Provide the [X, Y] coordinate of the cell's center where the given text is located.  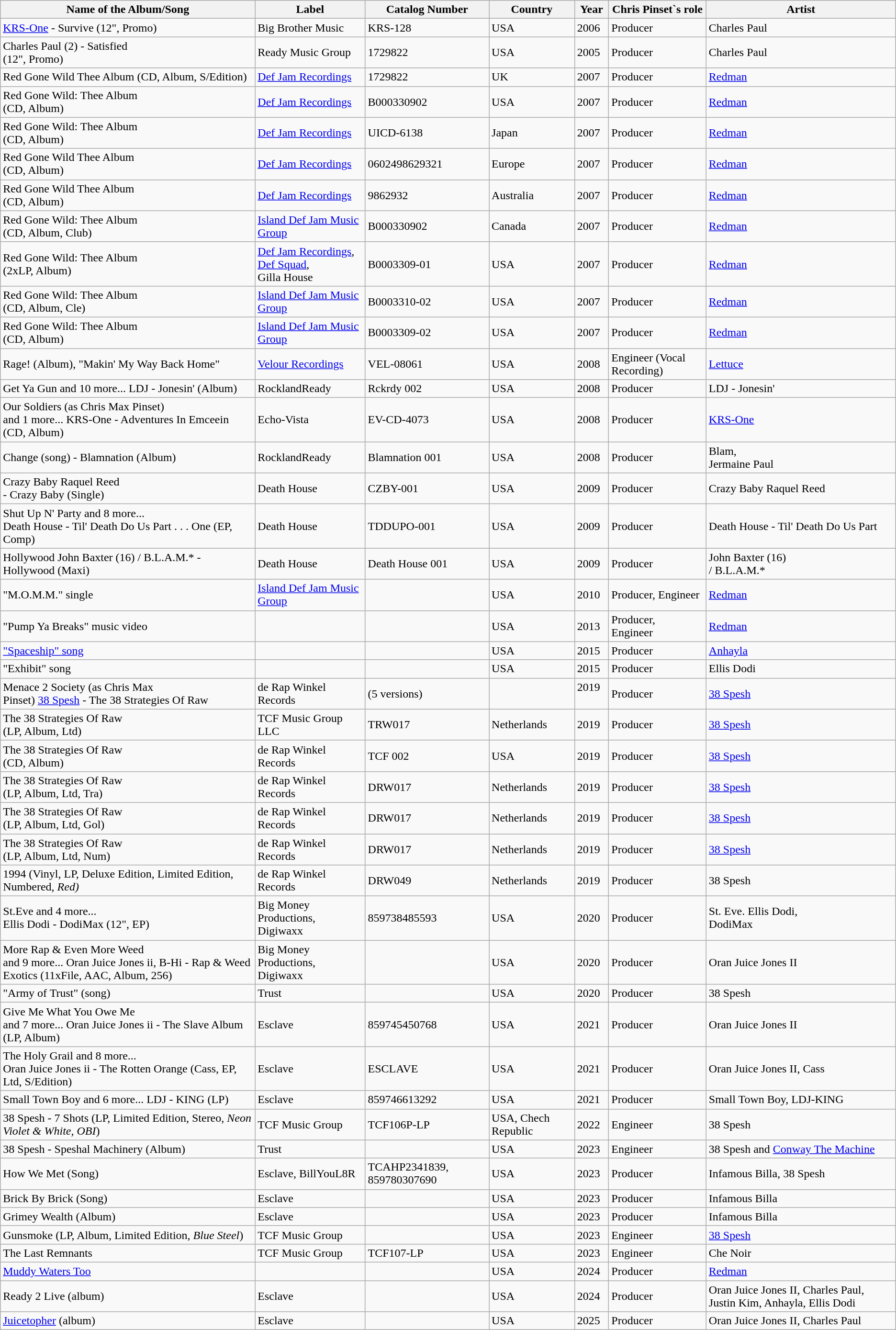
TCF107-LP [427, 1253]
B0003309-01 [427, 264]
"Exhibit" song [128, 669]
Catalog Number [427, 10]
Red Gone Wild: Thee Album(CD, Album, Cle) [128, 302]
Shut Up N' Party and 8 more...Death House - Til' Death Do Us Part . . . One (EP, Comp) [128, 526]
B0003309-02 [427, 332]
Gunsmoke (LP, Album, Limited Edition, Blue Steel) [128, 1235]
Esclave, BillYouL8R [310, 1174]
Japan [532, 133]
"Army of Trust" (song) [128, 993]
The 38 Strategies Of Raw(LP, Album, Ltd, Gol) [128, 818]
"M.O.M.M." single [128, 595]
"Pump Ya Breaks" music video [128, 626]
TCF Music Group LLC [310, 725]
Red Gone Wild Thee Album (CD, Album, S/Edition) [128, 77]
Death House - Til' Death Do Us Part [801, 526]
Brick By Brick (Song) [128, 1198]
Blamnation 001 [427, 458]
The 38 Strategies Of Raw(LP, Album, Ltd) [128, 725]
Muddy Waters Too [128, 1271]
Artist [801, 10]
Label [310, 10]
Red Gone Wild: Thee Album(2xLP, Album) [128, 264]
2005 [592, 53]
Small Town Boy, LDJ-KING [801, 1100]
TRW017 [427, 725]
KRS-One [801, 420]
More Rap & Even More Weedand 9 more... Oran Juice Jones ii, B-Hi - Rap & Weed Exotics (11xFile, AAC, Album, 256) [128, 962]
St.Eve and 4 more...Ellis Dodi - DodiMax (12", EP) [128, 918]
0602498629321 [427, 164]
Grimey Wealth (Album) [128, 1217]
Hollywood John Baxter (16) / B.L.A.M.* - Hollywood (Maxi) [128, 564]
Blam,Jermaine Paul [801, 458]
2013 [592, 626]
Juicetopher (album) [128, 1321]
The 38 Strategies Of Raw(LP, Album, Ltd, Tra) [128, 787]
9862932 [427, 195]
2006 [592, 28]
John Baxter (16)/ B.L.A.M.* [801, 564]
EV-CD-4073 [427, 420]
UK [532, 77]
1994 (Vinyl, LP, Deluxe Edition, Limited Edition, Numbered, Red) [128, 881]
Chris Pinset`s role [658, 10]
The 38 Strategies Of Raw(CD, Album) [128, 755]
Producer, Engineer [658, 595]
Europe [532, 164]
Engineer (Vocal Recording) [658, 364]
Get Ya Gun and 10 more... LDJ - Jonesin' (Album) [128, 389]
Lettuce [801, 364]
2022 [592, 1124]
LDJ - Jonesin' [801, 389]
Charles Paul (2) - Satisfied(12", Promo) [128, 53]
Crazy Baby Raquel Reed [801, 488]
TCF 002 [427, 755]
St. Eve. Ellis Dodi,DodiMax [801, 918]
Red Gone Wild: Thee Album(CD, Album, Club) [128, 226]
Ready Music Group [310, 53]
B0003310-02 [427, 302]
Death House 001 [427, 564]
Country [532, 10]
Small Town Boy and 6 more... LDJ - KING (LP) [128, 1100]
Def Jam Recordings,Def Squad,Gilla House [310, 264]
Ellis Dodi [801, 669]
Che Noir [801, 1253]
Oran Juice Jones II, Cass [801, 1069]
KRS-128 [427, 28]
859745450768 [427, 1025]
38 Spesh - 7 Shots (LP, Limited Edition, Stereo, Neon Violet & White, OBI) [128, 1124]
Rage! (Album), "Makin' My Way Back Home" [128, 364]
Name of the Album/Song [128, 10]
Producer,Engineer [658, 626]
The Last Remnants [128, 1253]
TCF106P-LP [427, 1124]
Change (song) - Blamnation (Album) [128, 458]
The 38 Strategies Of Raw(LP, Album, Ltd, Num) [128, 849]
VEL-08061 [427, 364]
Give Me What You Owe Meand 7 more... Oran Juice Jones ii - The Slave Album (LP, Album) [128, 1025]
859738485593 [427, 918]
Infamous Billa, 38 Spesh [801, 1174]
859746613292 [427, 1100]
38 Spesh - Speshal Machinery (Album) [128, 1149]
Velour Recordings [310, 364]
Echo-Vista [310, 420]
Oran Juice Jones II, Charles Paul, Justin Kim, Anhayla, Ellis Dodi [801, 1296]
TDDUPO-001 [427, 526]
2025 [592, 1321]
Rckrdy 002 [427, 389]
Our Soldiers (as Chris Max Pinset)and 1 more... KRS-One - Adventures In Emceein (CD, Album) [128, 420]
ESCLAVE [427, 1069]
(5 versions) [427, 693]
Anhayla [801, 651]
Oran Juice Jones II, Charles Paul [801, 1321]
Canada [532, 226]
TCAHP2341839, 859780307690 [427, 1174]
Big Brother Music [310, 28]
Australia [532, 195]
KRS-One - Survive (12", Promo) [128, 28]
Crazy Baby Raquel Reed- Crazy Baby (Single) [128, 488]
The Holy Grail and 8 more...Oran Juice Jones ii - The Rotten Orange (Cass, EP, Ltd, S/Edition) [128, 1069]
USA, Chech Republic [532, 1124]
Menace 2 Society (as Chris MaxPinset) 38 Spesh - The 38 Strategies Of Raw [128, 693]
38 Spesh and Conway The Machine [801, 1149]
"Spaceship" song [128, 651]
How We Met (Song) [128, 1174]
Ready 2 Live (album) [128, 1296]
DRW049 [427, 881]
Year [592, 10]
CZBY-001 [427, 488]
2010 [592, 595]
UICD-6138 [427, 133]
